For the text-containing cell, return its midpoint in [X, Y] coordinate format. 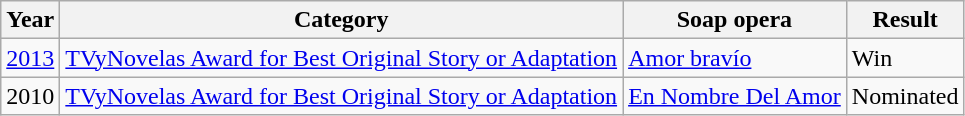
Soap opera [735, 20]
2013 [30, 58]
Year [30, 20]
Amor bravío [735, 58]
2010 [30, 96]
Result [905, 20]
Category [342, 20]
En Nombre Del Amor [735, 96]
Nominated [905, 96]
Win [905, 58]
